Locate the cell with the specified text and output its [X, Y] center coordinate. 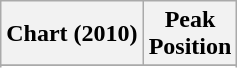
PeakPosition [190, 34]
Chart (2010) [72, 34]
